Identify which cell holds the provided text, then report its (X, Y) central coordinate. 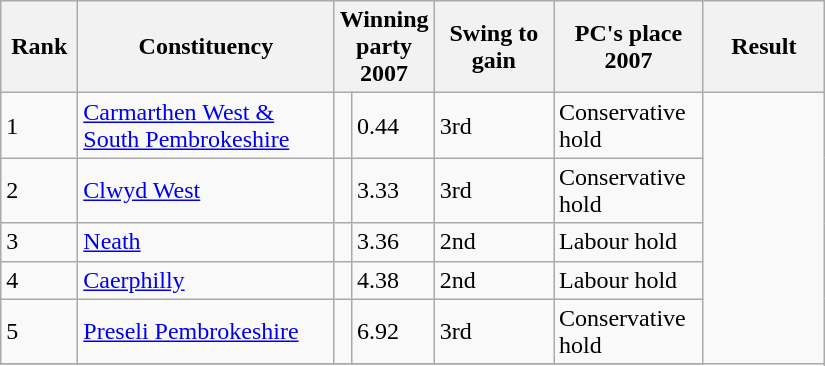
5 (40, 332)
6.92 (392, 332)
Constituency (206, 47)
1 (40, 126)
3 (40, 242)
3.33 (392, 190)
0.44 (392, 126)
Clwyd West (206, 190)
Winning party 2007 (384, 47)
2 (40, 190)
3.36 (392, 242)
Neath (206, 242)
Preseli Pembrokeshire (206, 332)
4 (40, 280)
Rank (40, 47)
Result (764, 47)
Caerphilly (206, 280)
Carmarthen West & South Pembrokeshire (206, 126)
4.38 (392, 280)
PC's place 2007 (629, 47)
Swing to gain (494, 47)
